Locate the cell with the specified text and output its (x, y) center coordinate. 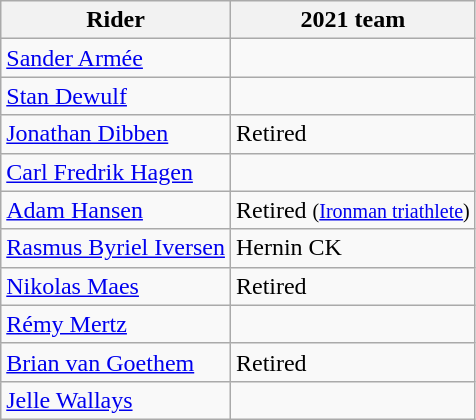
Stan Dewulf (116, 96)
Sander Armée (116, 58)
Rider (116, 20)
Rémy Mertz (116, 324)
Retired (Ironman triathlete) (352, 210)
Nikolas Maes (116, 286)
Adam Hansen (116, 210)
Brian van Goethem (116, 362)
Carl Fredrik Hagen (116, 172)
Rasmus Byriel Iversen (116, 248)
Jonathan Dibben (116, 134)
Hernin CK (352, 248)
2021 team (352, 20)
Jelle Wallays (116, 400)
